For the text-containing cell, return its midpoint in (X, Y) coordinate format. 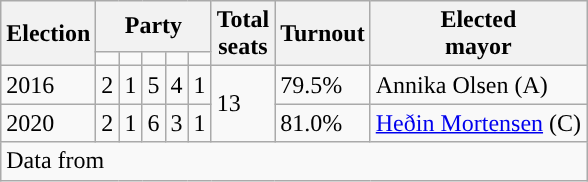
2020 (48, 123)
79.5% (323, 85)
Totalseats (243, 34)
Data from (294, 161)
4 (176, 85)
5 (154, 85)
13 (243, 104)
Annika Olsen (A) (478, 85)
6 (154, 123)
Turnout (323, 34)
81.0% (323, 123)
Electedmayor (478, 34)
2016 (48, 85)
3 (176, 123)
Party (154, 26)
Election (48, 34)
Heðin Mortensen (C) (478, 123)
